Provide the (X, Y) coordinate of the cell's center where the given text is located.  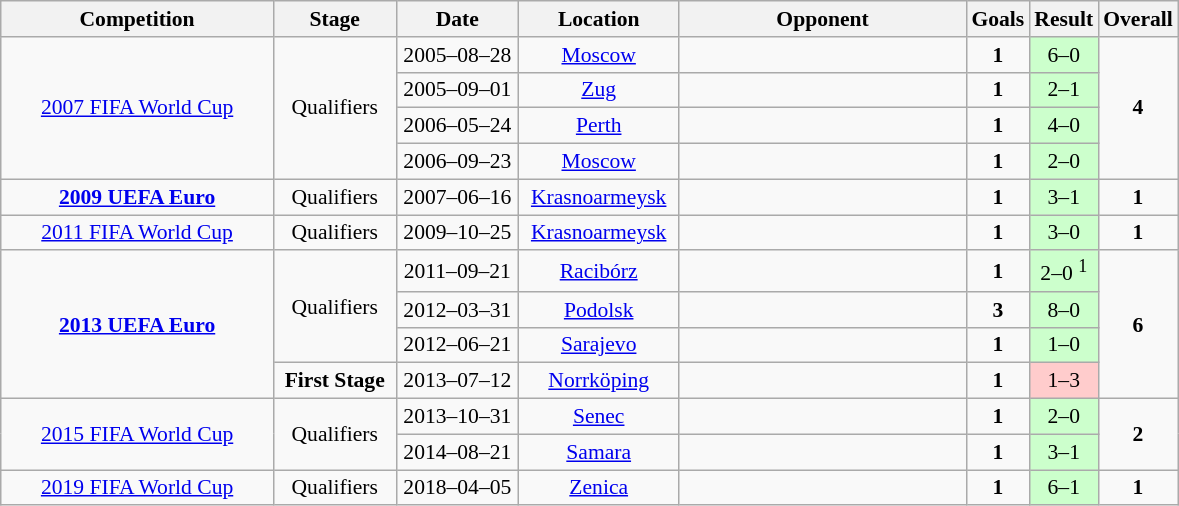
2011–09–21 (458, 272)
Norrköping (599, 381)
3 (998, 310)
Competition (138, 19)
Stage (334, 19)
2 (1138, 434)
2014–08–21 (458, 452)
2007 FIFA World Cup (138, 108)
Overall (1138, 19)
2018–04–05 (458, 488)
Date (458, 19)
Location (599, 19)
Samara (599, 452)
2–0 1 (1064, 272)
6–0 (1064, 55)
First Stage (334, 381)
2007–06–16 (458, 197)
2013 UEFA Euro (138, 325)
2019 FIFA World Cup (138, 488)
Podolsk (599, 310)
Racibórz (599, 272)
2013–10–31 (458, 417)
Goals (998, 19)
4 (1138, 108)
8–0 (1064, 310)
6 (1138, 325)
2009 UEFA Euro (138, 197)
2013–07–12 (458, 381)
2009–10–25 (458, 233)
Zenica (599, 488)
3–0 (1064, 233)
Sarajevo (599, 345)
Opponent (823, 19)
2005–08–28 (458, 55)
2012–06–21 (458, 345)
2006–05–24 (458, 126)
Senec (599, 417)
2011 FIFA World Cup (138, 233)
4–0 (1064, 126)
6–1 (1064, 488)
Zug (599, 90)
2006–09–23 (458, 162)
2005–09–01 (458, 90)
1–0 (1064, 345)
2012–03–31 (458, 310)
1–3 (1064, 381)
Result (1064, 19)
2015 FIFA World Cup (138, 434)
2–1 (1064, 90)
Perth (599, 126)
